Search for the cell housing the specified text and yield its (X, Y) center coordinate. 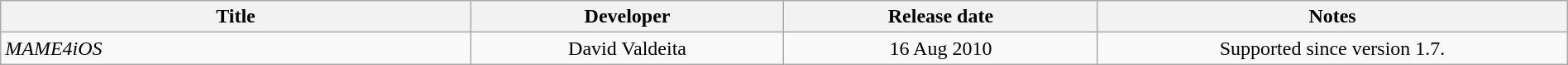
Title (236, 17)
Release date (941, 17)
Supported since version 1.7. (1332, 48)
16 Aug 2010 (941, 48)
Notes (1332, 17)
MAME4iOS (236, 48)
David Valdeita (627, 48)
Developer (627, 17)
